Output the (x, y) coordinate of the center of the cell containing the given text.  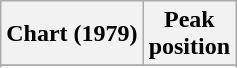
Chart (1979) (72, 34)
Peakposition (189, 34)
